Identify which cell holds the provided text, then report its (X, Y) central coordinate. 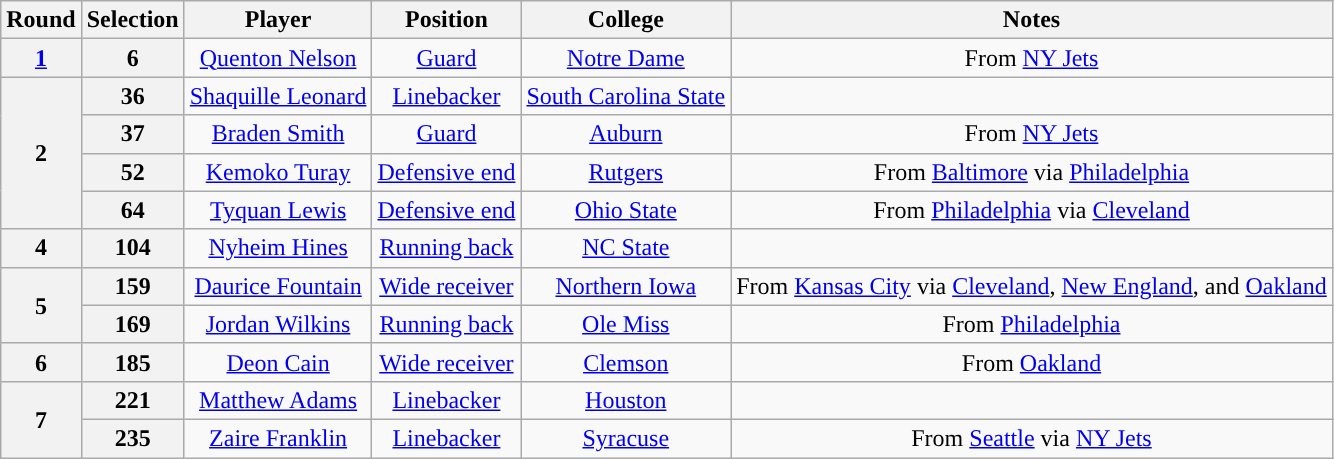
Northern Iowa (626, 286)
Syracuse (626, 438)
Notes (1032, 20)
Zaire Franklin (278, 438)
Position (446, 20)
From Baltimore via Philadelphia (1032, 172)
104 (132, 248)
235 (132, 438)
221 (132, 400)
Round (41, 20)
5 (41, 305)
Ole Miss (626, 324)
From Seattle via NY Jets (1032, 438)
Quenton Nelson (278, 58)
52 (132, 172)
College (626, 20)
7 (41, 419)
Ohio State (626, 210)
Deon Cain (278, 362)
37 (132, 134)
2 (41, 153)
From Kansas City via Cleveland, New England, and Oakland (1032, 286)
From Oakland (1032, 362)
36 (132, 96)
Rutgers (626, 172)
Tyquan Lewis (278, 210)
159 (132, 286)
4 (41, 248)
Auburn (626, 134)
Braden Smith (278, 134)
Daurice Fountain (278, 286)
Player (278, 20)
Clemson (626, 362)
From Philadelphia via Cleveland (1032, 210)
From Philadelphia (1032, 324)
185 (132, 362)
Houston (626, 400)
Shaquille Leonard (278, 96)
Jordan Wilkins (278, 324)
1 (41, 58)
South Carolina State (626, 96)
NC State (626, 248)
169 (132, 324)
Notre Dame (626, 58)
Selection (132, 20)
Kemoko Turay (278, 172)
Matthew Adams (278, 400)
Nyheim Hines (278, 248)
64 (132, 210)
